Provide the (X, Y) coordinate of the cell's center where the given text is located.  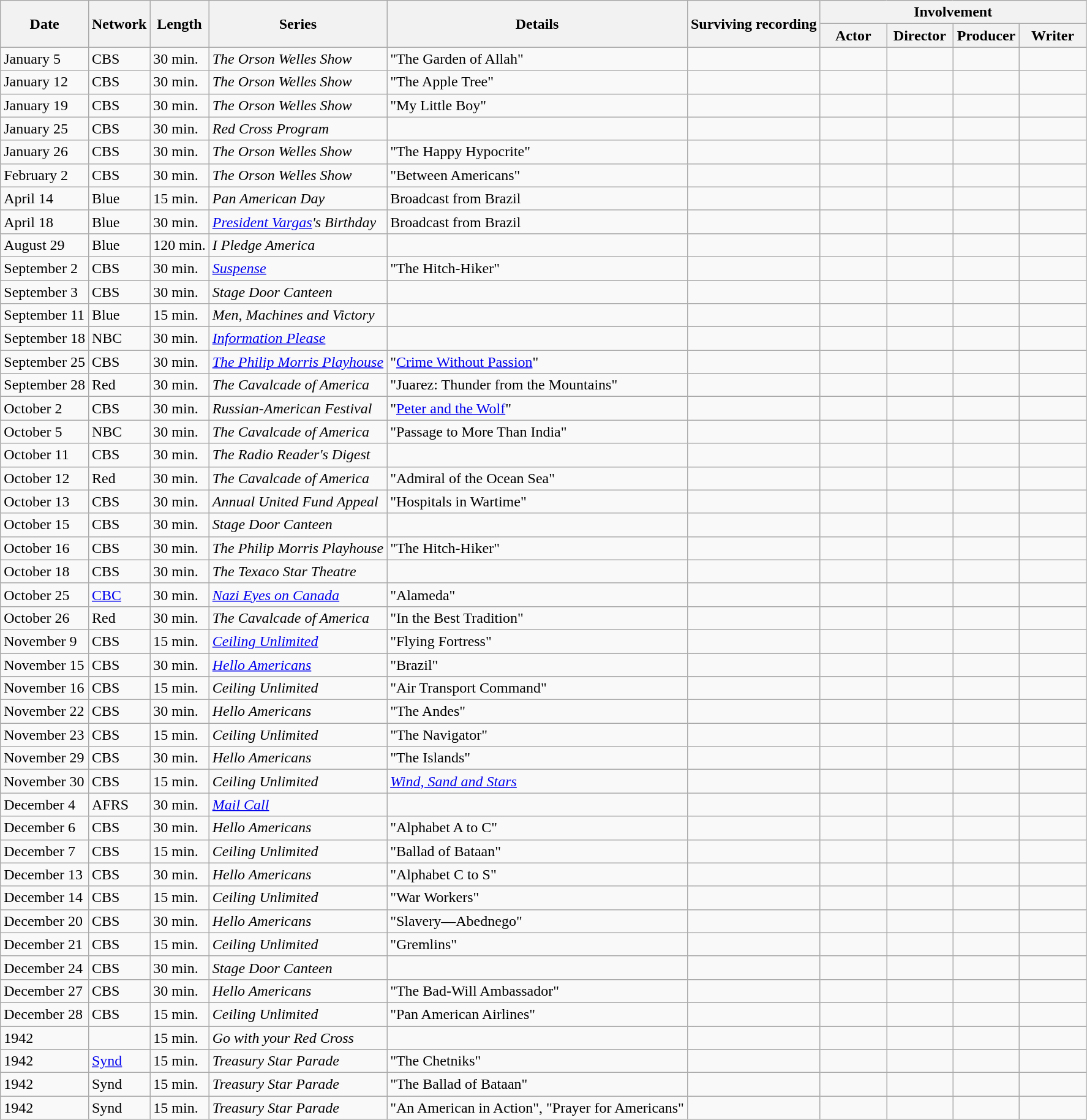
Details (538, 24)
October 2 (45, 408)
October 12 (45, 478)
Annual United Fund Appeal (298, 502)
Go with your Red Cross (298, 1038)
Surviving recording (753, 24)
October 15 (45, 525)
"The Bad-Will Ambassador" (538, 991)
"Juarez: Thunder from the Mountains" (538, 385)
April 14 (45, 198)
October 5 (45, 432)
December 28 (45, 1014)
Mail Call (298, 805)
"The Navigator" (538, 735)
Network (119, 24)
November 16 (45, 688)
Information Please (298, 339)
"Brazil" (538, 664)
Suspense (298, 268)
"Between Americans" (538, 175)
"Flying Fortress" (538, 641)
October 16 (45, 548)
October 26 (45, 618)
October 25 (45, 595)
Length (179, 24)
December 27 (45, 991)
Russian-American Festival (298, 408)
February 2 (45, 175)
December 14 (45, 898)
"The Ballad of Bataan" (538, 1084)
"The Apple Tree" (538, 82)
"The Happy Hypocrite" (538, 152)
"Gremlins" (538, 944)
"Slavery—Abednego" (538, 921)
"Alameda" (538, 595)
August 29 (45, 245)
"Pan American Airlines" (538, 1014)
Writer (1053, 36)
Involvement (953, 12)
Nazi Eyes on Canada (298, 595)
Red Cross Program (298, 129)
"Crime Without Passion" (538, 362)
"In the Best Tradition" (538, 618)
December 6 (45, 828)
Wind, Sand and Stars (538, 781)
"The Garden of Allah" (538, 59)
Series (298, 24)
December 21 (45, 944)
October 11 (45, 455)
"An American in Action", "Prayer for Americans" (538, 1108)
January 26 (45, 152)
Director (920, 36)
120 min. (179, 245)
November 9 (45, 641)
September 11 (45, 315)
December 24 (45, 968)
September 25 (45, 362)
The Texaco Star Theatre (298, 571)
December 4 (45, 805)
October 18 (45, 571)
January 5 (45, 59)
October 13 (45, 502)
January 19 (45, 105)
September 28 (45, 385)
The Radio Reader's Digest (298, 455)
"My Little Boy" (538, 105)
September 18 (45, 339)
April 18 (45, 222)
"Alphabet C to S" (538, 874)
November 29 (45, 758)
"The Islands" (538, 758)
"Ballad of Bataan" (538, 851)
"Hospitals in Wartime" (538, 502)
"The Chetniks" (538, 1061)
January 12 (45, 82)
"Passage to More Than India" (538, 432)
December 13 (45, 874)
November 23 (45, 735)
Pan American Day (298, 198)
January 25 (45, 129)
AFRS (119, 805)
Actor (854, 36)
"War Workers" (538, 898)
November 22 (45, 712)
September 3 (45, 292)
"Peter and the Wolf" (538, 408)
"Air Transport Command" (538, 688)
President Vargas's Birthday (298, 222)
November 30 (45, 781)
I Pledge America (298, 245)
"Admiral of the Ocean Sea" (538, 478)
November 15 (45, 664)
December 20 (45, 921)
"The Andes" (538, 712)
September 2 (45, 268)
CBC (119, 595)
Producer (986, 36)
Men, Machines and Victory (298, 315)
December 7 (45, 851)
Date (45, 24)
"Alphabet A to C" (538, 828)
